For the text-containing cell, return its midpoint in (X, Y) coordinate format. 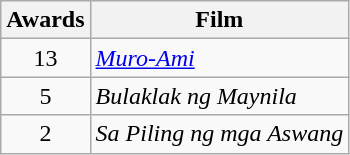
13 (46, 58)
Awards (46, 20)
Sa Piling ng mga Aswang (220, 134)
Film (220, 20)
Muro-Ami (220, 58)
Bulaklak ng Maynila (220, 96)
5 (46, 96)
2 (46, 134)
